Pinpoint the cell where the given text exists, returning its [X, Y] midpoint coordinate. 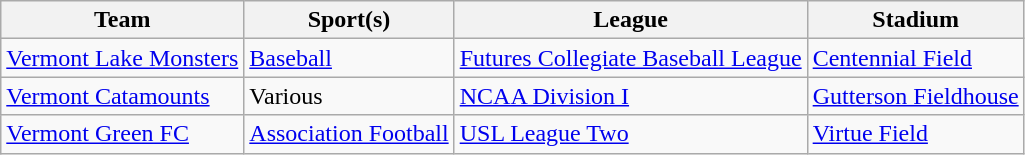
Stadium [916, 20]
Sport(s) [349, 20]
Baseball [349, 58]
Association Football [349, 134]
Futures Collegiate Baseball League [630, 58]
Gutterson Fieldhouse [916, 96]
League [630, 20]
Vermont Green FC [122, 134]
Team [122, 20]
Vermont Catamounts [122, 96]
Vermont Lake Monsters [122, 58]
Various [349, 96]
NCAA Division I [630, 96]
Virtue Field [916, 134]
Centennial Field [916, 58]
USL League Two [630, 134]
